From the cell containing the given text, extract its center point as (x, y) coordinate. 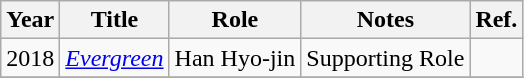
Han Hyo-jin (235, 58)
2018 (30, 58)
Supporting Role (386, 58)
Ref. (496, 20)
Evergreen (114, 58)
Year (30, 20)
Title (114, 20)
Notes (386, 20)
Role (235, 20)
